Find where the given text appears and provide that cell's center as (x, y) coordinate. 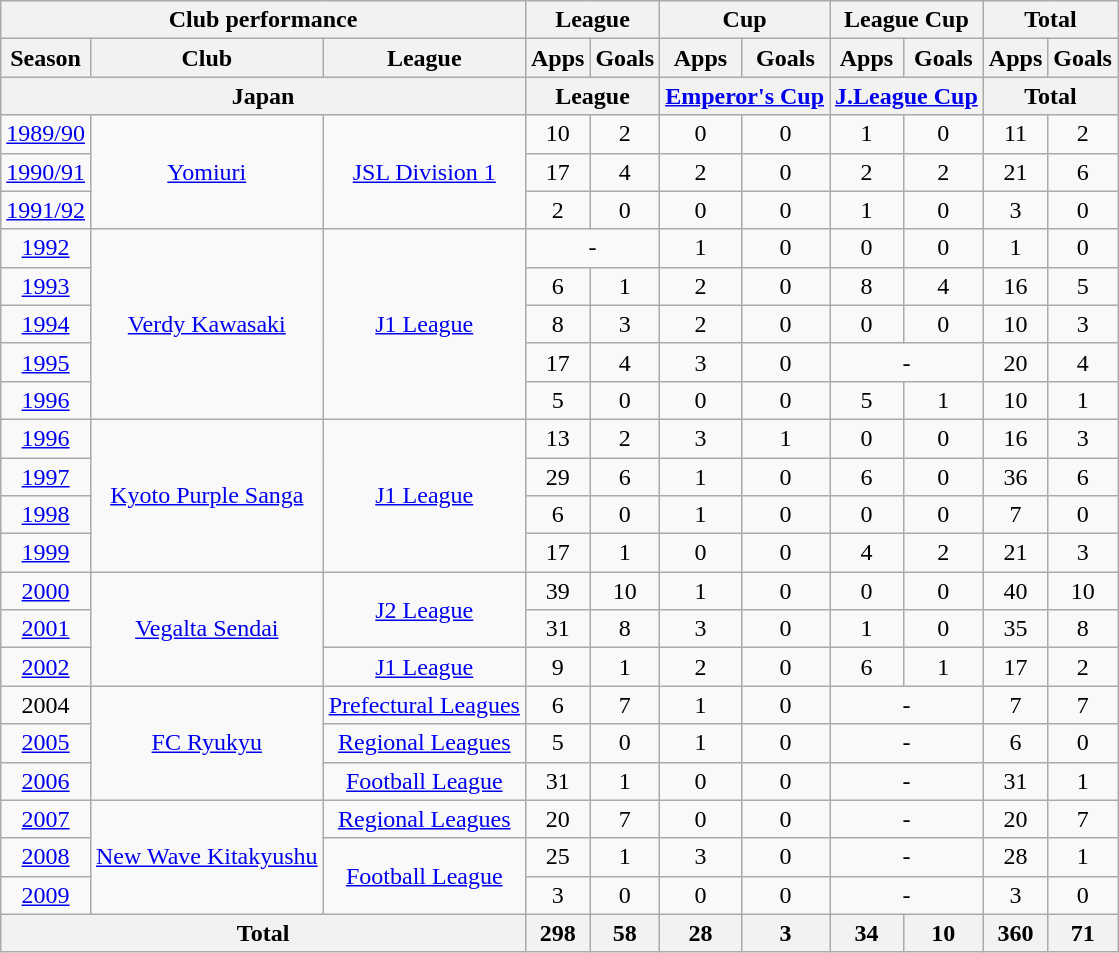
J2 League (424, 610)
2002 (46, 667)
58 (625, 933)
40 (1015, 591)
Season (46, 58)
J.League Cup (907, 96)
Yomiuri (206, 172)
1989/90 (46, 134)
2000 (46, 591)
36 (1015, 477)
39 (557, 591)
25 (557, 857)
Cup (745, 20)
2004 (46, 705)
29 (557, 477)
1998 (46, 515)
1992 (46, 248)
35 (1015, 629)
1994 (46, 324)
9 (557, 667)
Vegalta Sendai (206, 629)
Verdy Kawasaki (206, 324)
Emperor's Cup (745, 96)
34 (867, 933)
Prefectural Leagues (424, 705)
1999 (46, 553)
New Wave Kitakyushu (206, 857)
2007 (46, 819)
13 (557, 438)
2008 (46, 857)
1997 (46, 477)
League Cup (907, 20)
1990/91 (46, 172)
1991/92 (46, 210)
FC Ryukyu (206, 743)
Japan (264, 96)
2005 (46, 743)
1993 (46, 286)
298 (557, 933)
Club (206, 58)
11 (1015, 134)
2009 (46, 895)
360 (1015, 933)
71 (1083, 933)
1995 (46, 362)
2006 (46, 781)
Club performance (264, 20)
Kyoto Purple Sanga (206, 495)
2001 (46, 629)
JSL Division 1 (424, 172)
